Search for the cell housing the specified text and yield its (x, y) center coordinate. 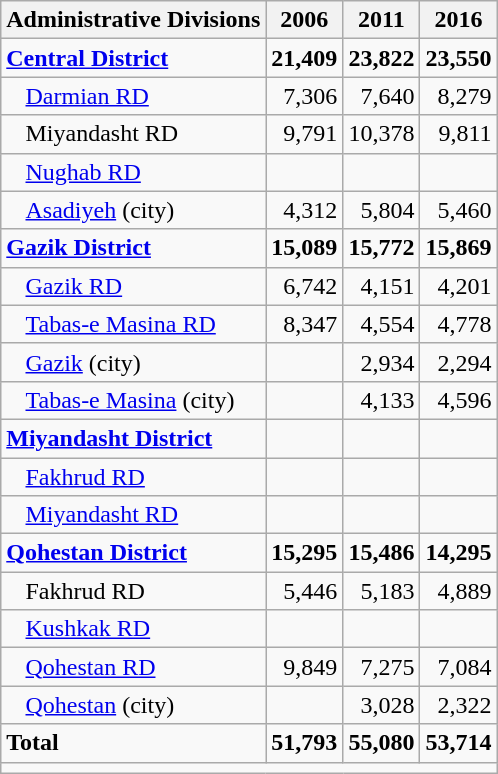
Darmian RD (134, 96)
Qohestan (city) (134, 705)
15,295 (304, 553)
5,460 (458, 210)
Gazik RD (134, 286)
23,550 (458, 58)
53,714 (458, 743)
4,133 (382, 400)
4,596 (458, 400)
14,295 (458, 553)
2011 (382, 20)
4,312 (304, 210)
4,151 (382, 286)
Miyandasht District (134, 438)
8,279 (458, 96)
9,849 (304, 667)
Central District (134, 58)
51,793 (304, 743)
Gazik District (134, 248)
15,869 (458, 248)
2,934 (382, 362)
Kushkak RD (134, 629)
4,778 (458, 324)
6,742 (304, 286)
15,486 (382, 553)
4,889 (458, 591)
9,811 (458, 134)
10,378 (382, 134)
Tabas-e Masina (city) (134, 400)
Asadiyeh (city) (134, 210)
Tabas-e Masina RD (134, 324)
2,294 (458, 362)
21,409 (304, 58)
5,183 (382, 591)
9,791 (304, 134)
2006 (304, 20)
7,084 (458, 667)
5,804 (382, 210)
Total (134, 743)
Nughab RD (134, 172)
4,201 (458, 286)
15,772 (382, 248)
Qohestan District (134, 553)
7,275 (382, 667)
Qohestan RD (134, 667)
4,554 (382, 324)
3,028 (382, 705)
7,640 (382, 96)
Administrative Divisions (134, 20)
8,347 (304, 324)
7,306 (304, 96)
2,322 (458, 705)
23,822 (382, 58)
5,446 (304, 591)
Gazik (city) (134, 362)
15,089 (304, 248)
2016 (458, 20)
55,080 (382, 743)
